Return the (X, Y) coordinate for the center point of the cell that contains the specified text.  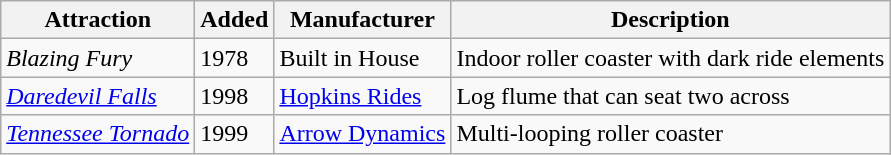
Added (234, 20)
Manufacturer (362, 20)
Log flume that can seat two across (670, 96)
1998 (234, 96)
1978 (234, 58)
Tennessee Tornado (98, 134)
Daredevil Falls (98, 96)
Description (670, 20)
1999 (234, 134)
Arrow Dynamics (362, 134)
Hopkins Rides (362, 96)
Built in House (362, 58)
Blazing Fury (98, 58)
Indoor roller coaster with dark ride elements (670, 58)
Multi-looping roller coaster (670, 134)
Attraction (98, 20)
